Output the [X, Y] coordinate of the center of the cell containing the given text.  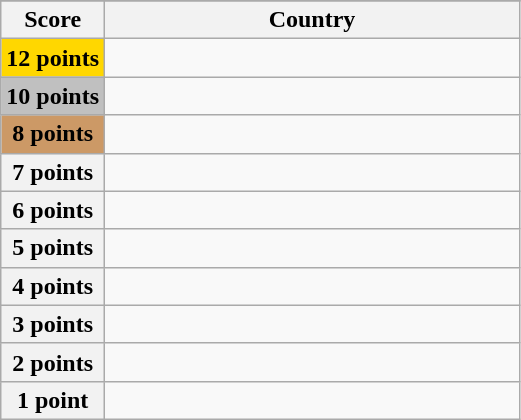
2 points [53, 362]
3 points [53, 324]
4 points [53, 286]
8 points [53, 134]
7 points [53, 172]
12 points [53, 58]
10 points [53, 96]
Country [312, 20]
1 point [53, 400]
6 points [53, 210]
5 points [53, 248]
Score [53, 20]
